Extract the (X, Y) coordinate from the center of the cell holding the provided text.  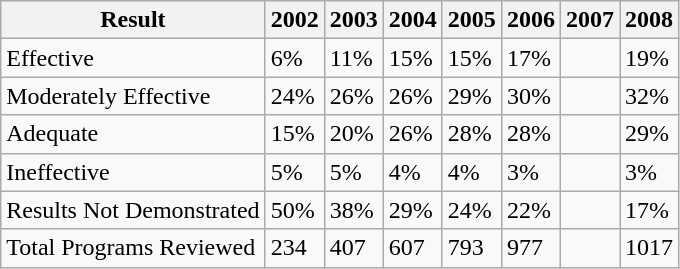
32% (650, 96)
22% (530, 210)
977 (530, 248)
Results Not Demonstrated (133, 210)
607 (412, 248)
1017 (650, 248)
407 (354, 248)
2003 (354, 20)
Ineffective (133, 172)
2008 (650, 20)
234 (294, 248)
6% (294, 58)
Effective (133, 58)
30% (530, 96)
38% (354, 210)
793 (472, 248)
11% (354, 58)
2007 (590, 20)
50% (294, 210)
2002 (294, 20)
2004 (412, 20)
19% (650, 58)
Total Programs Reviewed (133, 248)
Moderately Effective (133, 96)
Result (133, 20)
Adequate (133, 134)
2006 (530, 20)
20% (354, 134)
2005 (472, 20)
